Return [X, Y] of the center of cell containing provided text 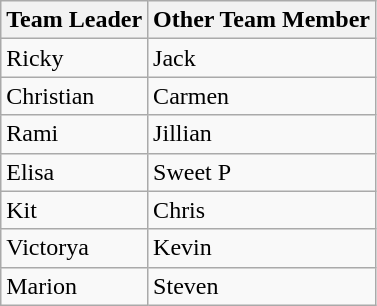
Elisa [74, 172]
Sweet P [262, 172]
Victorya [74, 248]
Kevin [262, 248]
Rami [74, 134]
Marion [74, 286]
Steven [262, 286]
Jillian [262, 134]
Ricky [74, 58]
Other Team Member [262, 20]
Chris [262, 210]
Team Leader [74, 20]
Kit [74, 210]
Christian [74, 96]
Jack [262, 58]
Carmen [262, 96]
